Search for the cell housing the specified text and yield its (X, Y) center coordinate. 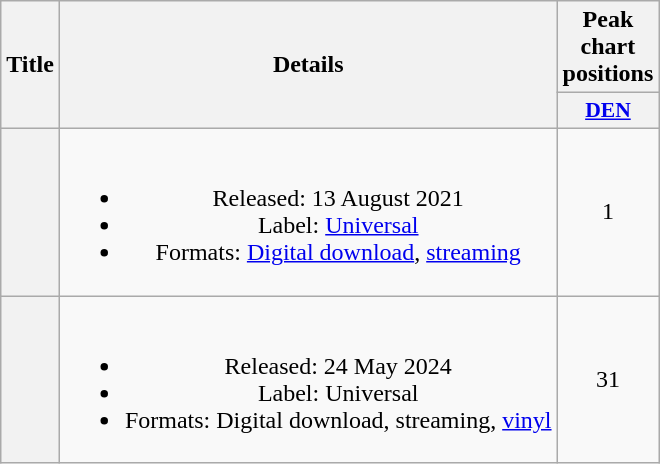
Peak chart positions (608, 47)
31 (608, 380)
Released: 13 August 2021Label: UniversalFormats: Digital download, streaming (308, 212)
1 (608, 212)
Title (30, 65)
Released: 24 May 2024Label: UniversalFormats: Digital download, streaming, vinyl (308, 380)
Details (308, 65)
DEN (608, 111)
